Extract the [X, Y] coordinate from the center of the cell holding the provided text.  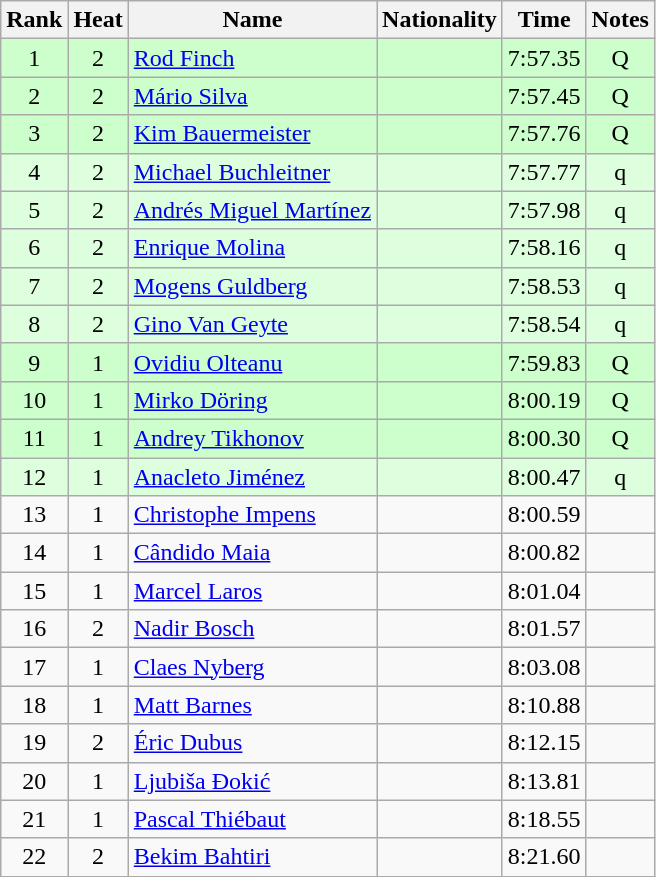
Time [544, 20]
16 [34, 629]
Ljubiša Đokić [252, 781]
Notes [620, 20]
5 [34, 210]
Ovidiu Olteanu [252, 362]
4 [34, 172]
Matt Barnes [252, 705]
7:59.83 [544, 362]
7:57.98 [544, 210]
8:00.30 [544, 438]
7:58.16 [544, 248]
Marcel Laros [252, 591]
Enrique Molina [252, 248]
Cândido Maia [252, 553]
8:00.59 [544, 515]
Mirko Döring [252, 400]
14 [34, 553]
8:21.60 [544, 857]
21 [34, 819]
19 [34, 743]
8:13.81 [544, 781]
Andrey Tikhonov [252, 438]
Andrés Miguel Martínez [252, 210]
7:57.45 [544, 96]
3 [34, 134]
6 [34, 248]
8:01.04 [544, 591]
12 [34, 477]
7 [34, 286]
20 [34, 781]
8:10.88 [544, 705]
22 [34, 857]
Mogens Guldberg [252, 286]
Rod Finch [252, 58]
Kim Bauermeister [252, 134]
8 [34, 324]
18 [34, 705]
7:58.53 [544, 286]
8:03.08 [544, 667]
13 [34, 515]
11 [34, 438]
Nadir Bosch [252, 629]
15 [34, 591]
7:57.35 [544, 58]
Claes Nyberg [252, 667]
8:00.19 [544, 400]
Anacleto Jiménez [252, 477]
Nationality [440, 20]
8:12.15 [544, 743]
8:00.82 [544, 553]
8:01.57 [544, 629]
8:00.47 [544, 477]
7:57.77 [544, 172]
Christophe Impens [252, 515]
Heat [98, 20]
7:57.76 [544, 134]
Bekim Bahtiri [252, 857]
10 [34, 400]
Gino Van Geyte [252, 324]
Mário Silva [252, 96]
Éric Dubus [252, 743]
7:58.54 [544, 324]
17 [34, 667]
Michael Buchleitner [252, 172]
Name [252, 20]
Pascal Thiébaut [252, 819]
9 [34, 362]
Rank [34, 20]
8:18.55 [544, 819]
